Pinpoint the cell where the given text exists, returning its (x, y) midpoint coordinate. 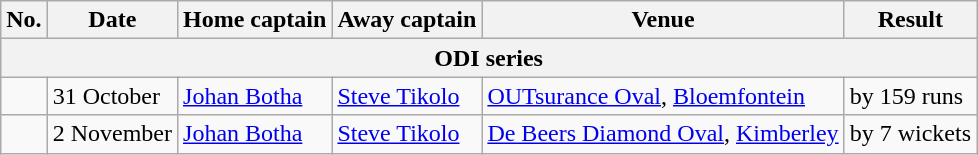
Result (910, 20)
Venue (663, 20)
by 7 wickets (910, 134)
ODI series (489, 58)
OUTsurance Oval, Bloemfontein (663, 96)
De Beers Diamond Oval, Kimberley (663, 134)
31 October (112, 96)
No. (24, 20)
Date (112, 20)
2 November (112, 134)
Home captain (255, 20)
by 159 runs (910, 96)
Away captain (407, 20)
